Locate the cell with the specified text and output its (X, Y) center coordinate. 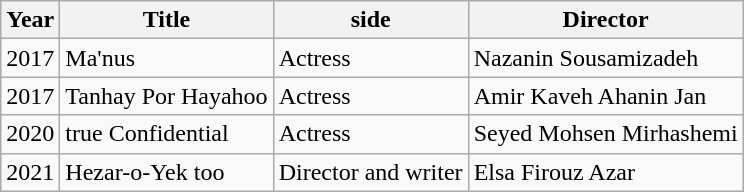
Director (606, 20)
2020 (30, 134)
Elsa Firouz Azar (606, 172)
Hezar-o-Yek too (166, 172)
Ma'nus (166, 58)
side (370, 20)
Tanhay Por Hayahoo (166, 96)
2021 (30, 172)
Title (166, 20)
Nazanin Sousamizadeh (606, 58)
Seyed Mohsen Mirhashemi (606, 134)
Year (30, 20)
true Confidential (166, 134)
Director and writer (370, 172)
Amir Kaveh Ahanin Jan (606, 96)
